For the text-containing cell, return its midpoint in (x, y) coordinate format. 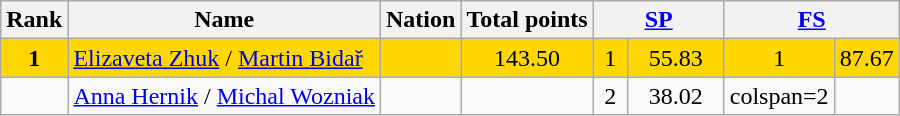
Anna Hernik / Michal Wozniak (224, 96)
Rank (34, 20)
Name (224, 20)
FS (812, 20)
55.83 (676, 58)
Total points (527, 20)
87.67 (866, 58)
38.02 (676, 96)
143.50 (527, 58)
SP (658, 20)
Nation (420, 20)
2 (610, 96)
colspan=2 (779, 96)
Elizaveta Zhuk / Martin Bidař (224, 58)
